Locate the cell with the specified text and output its (x, y) center coordinate. 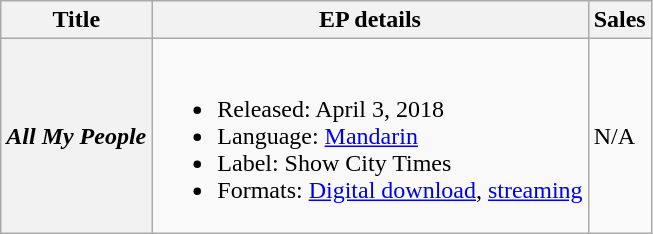
EP details (370, 20)
Sales (620, 20)
Released: April 3, 2018Language: MandarinLabel: Show City TimesFormats: Digital download, streaming (370, 136)
Title (76, 20)
All My People (76, 136)
N/A (620, 136)
